Output the [x, y] coordinate of the center of the cell containing the given text.  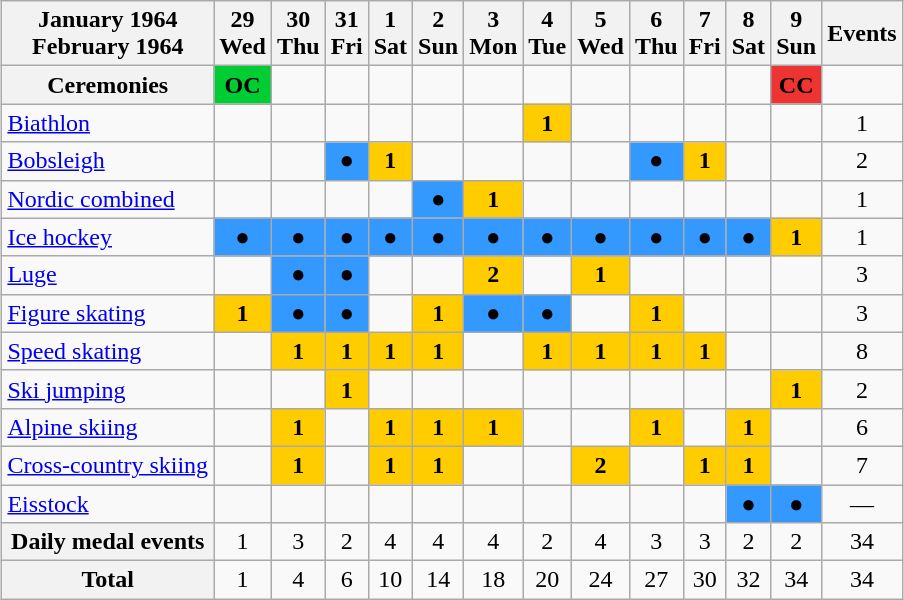
5Wed [601, 34]
10 [390, 580]
14 [438, 580]
32 [748, 580]
Cross-country skiing [108, 465]
6Thu [656, 34]
30 [704, 580]
OC [243, 85]
Bobsleigh [108, 161]
Ice hockey [108, 237]
1Sat [390, 34]
Eisstock [108, 503]
3Mon [494, 34]
8 [862, 351]
2Sun [438, 34]
7Fri [704, 34]
Total [108, 580]
Nordic combined [108, 199]
— [862, 503]
CC [796, 85]
9Sun [796, 34]
Figure skating [108, 313]
Speed skating [108, 351]
4Tue [548, 34]
Biathlon [108, 123]
Ski jumping [108, 389]
29Wed [243, 34]
7 [862, 465]
Alpine skiing [108, 427]
27 [656, 580]
24 [601, 580]
20 [548, 580]
31Fri [346, 34]
18 [494, 580]
Ceremonies [108, 85]
Daily medal events [108, 542]
January 1964February 1964 [108, 34]
8Sat [748, 34]
Luge [108, 275]
Events [862, 34]
30Thu [298, 34]
